Locate the cell with the specified text and output its (x, y) center coordinate. 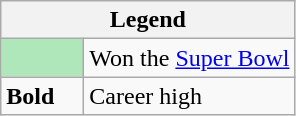
Bold (42, 96)
Won the Super Bowl (190, 58)
Legend (148, 20)
Career high (190, 96)
